Identify which cell holds the provided text, then report its (x, y) central coordinate. 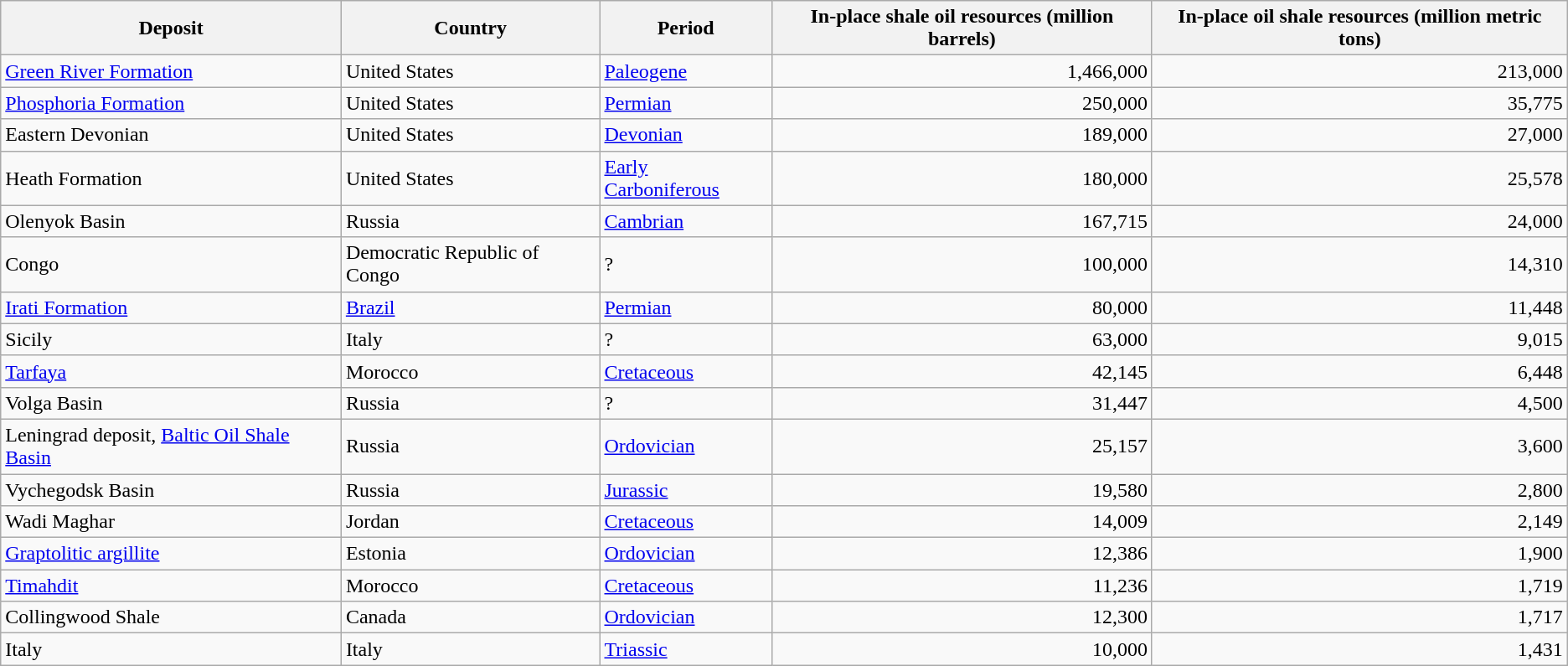
Paleogene (685, 71)
2,800 (1359, 490)
1,466,000 (962, 71)
Phosphoria Formation (171, 103)
Early Carboniferous (685, 178)
6,448 (1359, 371)
1,431 (1359, 649)
In-place shale oil resources (million barrels) (962, 28)
189,000 (962, 135)
180,000 (962, 178)
Congo (171, 265)
24,000 (1359, 221)
Jurassic (685, 490)
14,310 (1359, 265)
27,000 (1359, 135)
1,717 (1359, 617)
11,236 (962, 586)
1,719 (1359, 586)
Leningrad deposit, Baltic Oil Shale Basin (171, 446)
11,448 (1359, 307)
Green River Formation (171, 71)
Canada (471, 617)
Period (685, 28)
Graptolitic argillite (171, 554)
Country (471, 28)
4,500 (1359, 403)
10,000 (962, 649)
19,580 (962, 490)
Vychegodsk Basin (171, 490)
14,009 (962, 522)
25,157 (962, 446)
Brazil (471, 307)
In-place oil shale resources (million metric tons) (1359, 28)
35,775 (1359, 103)
31,447 (962, 403)
3,600 (1359, 446)
25,578 (1359, 178)
12,386 (962, 554)
Tarfaya (171, 371)
Eastern Devonian (171, 135)
63,000 (962, 339)
Deposit (171, 28)
213,000 (1359, 71)
12,300 (962, 617)
Wadi Maghar (171, 522)
Democratic Republic of Congo (471, 265)
Cambrian (685, 221)
42,145 (962, 371)
9,015 (1359, 339)
1,900 (1359, 554)
167,715 (962, 221)
Jordan (471, 522)
Triassic (685, 649)
Timahdit (171, 586)
Volga Basin (171, 403)
Estonia (471, 554)
Irati Formation (171, 307)
Heath Formation (171, 178)
Devonian (685, 135)
Sicily (171, 339)
Olenyok Basin (171, 221)
Collingwood Shale (171, 617)
250,000 (962, 103)
100,000 (962, 265)
80,000 (962, 307)
2,149 (1359, 522)
